Output the [x, y] coordinate of the center of the cell containing the given text.  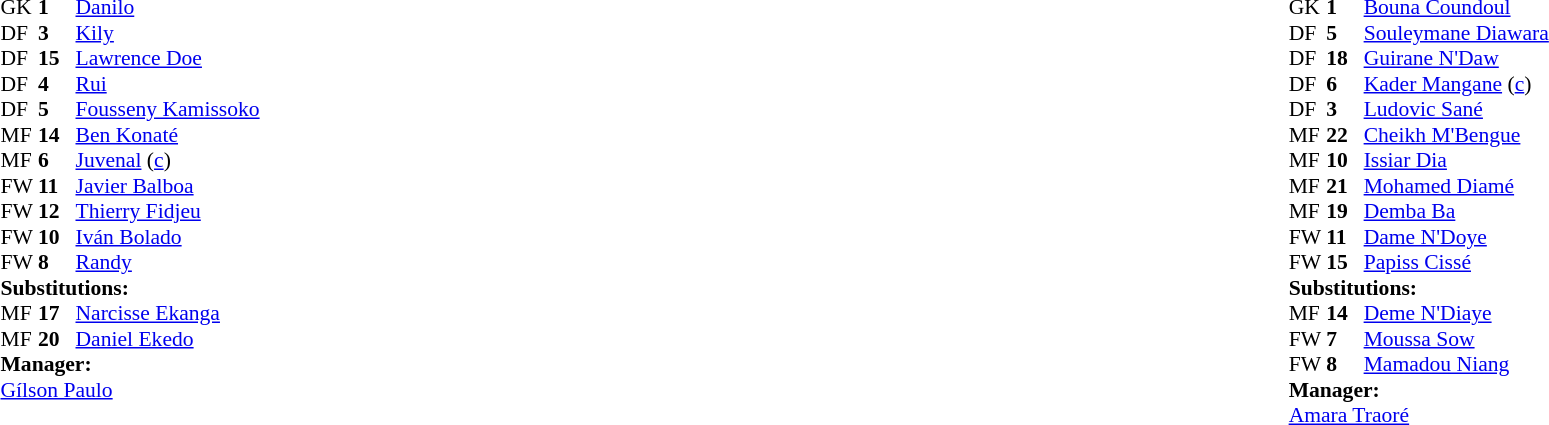
Mamadou Niang [1456, 365]
Issiar Dia [1456, 161]
Souleymane Diawara [1456, 33]
Ben Konaté [168, 135]
Kader Mangane (c) [1456, 84]
Ludovic Sané [1456, 109]
20 [57, 339]
Daniel Ekedo [168, 339]
12 [57, 211]
Fousseny Kamissoko [168, 109]
Javier Balboa [168, 186]
Papiss Cissé [1456, 263]
Thierry Fidjeu [168, 211]
Kily [168, 33]
Moussa Sow [1456, 339]
Mohamed Diamé [1456, 186]
Cheikh M'Bengue [1456, 135]
7 [1345, 339]
Narcisse Ekanga [168, 313]
19 [1345, 211]
17 [57, 313]
18 [1345, 59]
Demba Ba [1456, 211]
Gílson Paulo [130, 390]
Rui [168, 84]
Iván Bolado [168, 237]
Dame N'Doye [1456, 237]
Lawrence Doe [168, 59]
Randy [168, 263]
Juvenal (c) [168, 161]
4 [57, 84]
22 [1345, 135]
Guirane N'Daw [1456, 59]
Deme N'Diaye [1456, 313]
21 [1345, 186]
